Search for the cell housing the specified text and yield its [x, y] center coordinate. 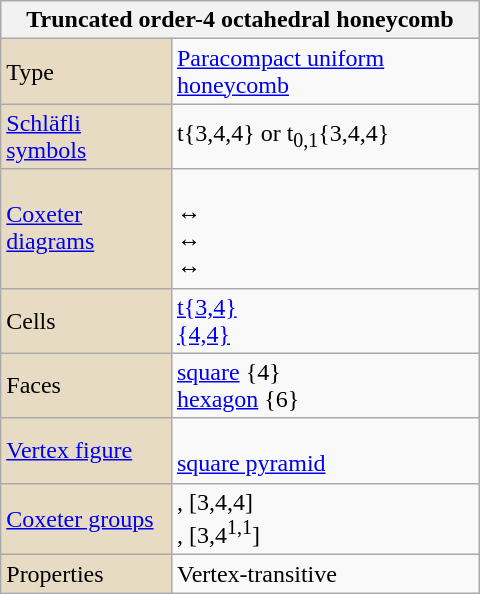
Cells [86, 320]
Vertex figure [86, 450]
, [3,4,4], [3,41,1] [325, 519]
Coxeter diagrams [86, 228]
square {4}hexagon {6} [325, 386]
t{3,4,4} or t0,1{3,4,4} [325, 136]
square pyramid [325, 450]
Schläfli symbols [86, 136]
t{3,4} {4,4} [325, 320]
Faces [86, 386]
Vertex-transitive [325, 574]
Truncated order-4 octahedral honeycomb [240, 20]
Coxeter groups [86, 519]
Type [86, 72]
Paracompact uniform honeycomb [325, 72]
Properties [86, 574]
↔ ↔ ↔ [325, 228]
